Return the (X, Y) coordinate for the center point of the cell that contains the specified text.  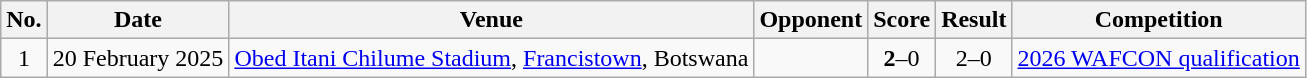
20 February 2025 (138, 58)
Competition (1158, 20)
Date (138, 20)
No. (24, 20)
Result (974, 20)
Obed Itani Chilume Stadium, Francistown, Botswana (492, 58)
Opponent (811, 20)
2026 WAFCON qualification (1158, 58)
Score (902, 20)
Venue (492, 20)
1 (24, 58)
